Identify which cell holds the provided text, then report its (X, Y) central coordinate. 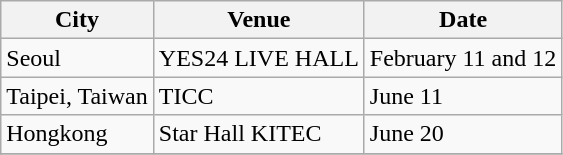
Venue (258, 20)
Date (462, 20)
YES24 LIVE HALL (258, 58)
Taipei, Taiwan (78, 96)
City (78, 20)
Star Hall KITEC (258, 134)
June 11 (462, 96)
TICC (258, 96)
February 11 and 12 (462, 58)
Hongkong (78, 134)
June 20 (462, 134)
Seoul (78, 58)
